Return [x, y] of the center of cell containing provided text 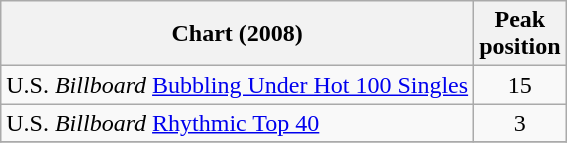
Chart (2008) [238, 34]
Peakposition [520, 34]
U.S. Billboard Rhythmic Top 40 [238, 123]
U.S. Billboard Bubbling Under Hot 100 Singles [238, 85]
15 [520, 85]
3 [520, 123]
